Detect which cell encompasses the target text, then output its (x, y) center coordinate. 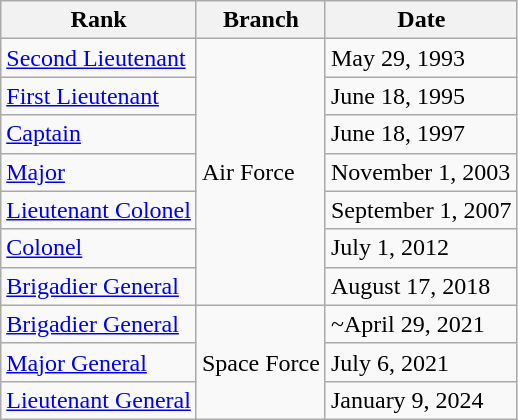
Lieutenant Colonel (99, 210)
Rank (99, 20)
~April 29, 2021 (421, 324)
January 9, 2024 (421, 400)
Branch (260, 20)
June 18, 1997 (421, 134)
Major General (99, 362)
Major (99, 172)
Date (421, 20)
May 29, 1993 (421, 58)
Captain (99, 134)
September 1, 2007 (421, 210)
Space Force (260, 362)
November 1, 2003 (421, 172)
Colonel (99, 248)
Lieutenant General (99, 400)
Air Force (260, 172)
Second Lieutenant (99, 58)
July 6, 2021 (421, 362)
July 1, 2012 (421, 248)
First Lieutenant (99, 96)
June 18, 1995 (421, 96)
August 17, 2018 (421, 286)
